Pinpoint the cell where the given text exists, returning its (X, Y) midpoint coordinate. 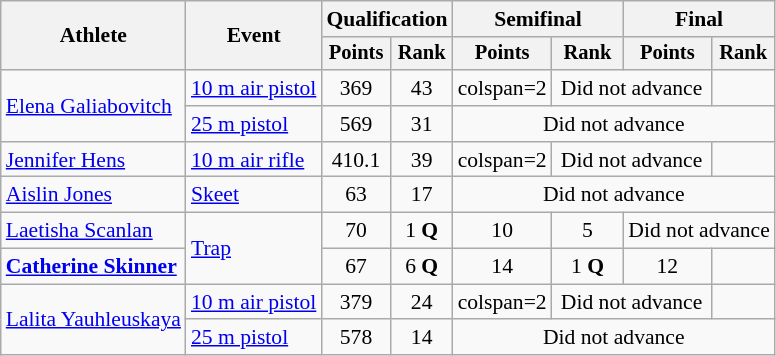
379 (356, 302)
369 (356, 88)
Laetisha Scanlan (94, 231)
67 (356, 267)
569 (356, 124)
Elena Galiabovitch (94, 106)
10 (502, 231)
Trap (254, 248)
5 (588, 231)
410.1 (356, 160)
Semifinal (538, 19)
Event (254, 36)
Skeet (254, 195)
31 (422, 124)
578 (356, 338)
43 (422, 88)
Qualification (386, 19)
Final (699, 19)
Catherine Skinner (94, 267)
Lalita Yauhleuskaya (94, 320)
Athlete (94, 36)
63 (356, 195)
70 (356, 231)
Jennifer Hens (94, 160)
6 Q (422, 267)
10 m air rifle (254, 160)
24 (422, 302)
Aislin Jones (94, 195)
39 (422, 160)
12 (667, 267)
17 (422, 195)
